Capture the cell that displays the provided text and extract its (X, Y) central coordinate. 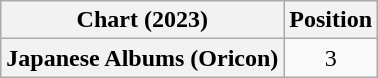
Chart (2023) (142, 20)
Position (331, 20)
Japanese Albums (Oricon) (142, 58)
3 (331, 58)
